Provide the (X, Y) coordinate of the cell's center where the given text is located.  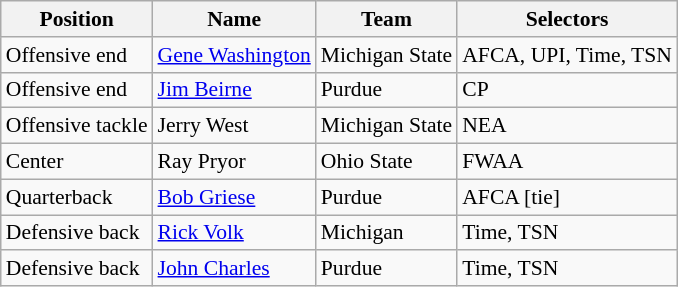
FWAA (567, 162)
Quarterback (77, 197)
AFCA, UPI, Time, TSN (567, 55)
Position (77, 19)
Michigan (386, 233)
Ohio State (386, 162)
John Charles (234, 269)
NEA (567, 126)
Gene Washington (234, 55)
Jerry West (234, 126)
Selectors (567, 19)
Name (234, 19)
CP (567, 90)
AFCA [tie] (567, 197)
Rick Volk (234, 233)
Bob Griese (234, 197)
Jim Beirne (234, 90)
Team (386, 19)
Ray Pryor (234, 162)
Offensive tackle (77, 126)
Center (77, 162)
